Extract the [x, y] coordinate from the center of the cell holding the provided text.  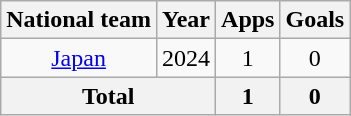
National team [79, 20]
Total [108, 96]
Japan [79, 58]
Goals [315, 20]
2024 [186, 58]
Year [186, 20]
Apps [248, 20]
